From the cell containing the given text, extract its center point as (X, Y) coordinate. 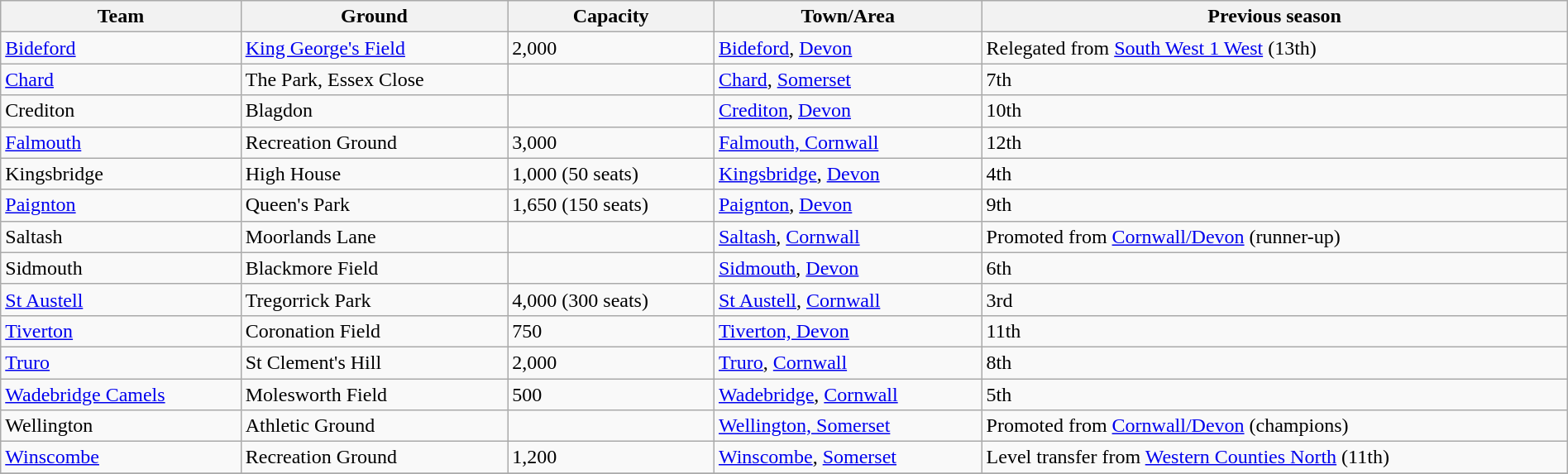
Relegated from South West 1 West (13th) (1274, 48)
Falmouth (121, 142)
Tiverton, Devon (848, 331)
Paignton, Devon (848, 205)
Moorlands Lane (374, 237)
Bideford, Devon (848, 48)
6th (1274, 268)
King George's Field (374, 48)
Winscombe (121, 457)
Capacity (611, 17)
Wadebridge, Cornwall (848, 395)
Promoted from Cornwall/Devon (runner-up) (1274, 237)
Paignton (121, 205)
Level transfer from Western Counties North (11th) (1274, 457)
Queen's Park (374, 205)
Wadebridge Camels (121, 395)
Coronation Field (374, 331)
Chard, Somerset (848, 79)
Bideford (121, 48)
Sidmouth, Devon (848, 268)
4,000 (300 seats) (611, 299)
4th (1274, 174)
Molesworth Field (374, 395)
Truro, Cornwall (848, 362)
Saltash (121, 237)
7th (1274, 79)
Blagdon (374, 111)
Truro (121, 362)
Kingsbridge (121, 174)
Wellington, Somerset (848, 426)
750 (611, 331)
High House (374, 174)
Athletic Ground (374, 426)
Tiverton (121, 331)
Wellington (121, 426)
Crediton (121, 111)
Town/Area (848, 17)
Kingsbridge, Devon (848, 174)
500 (611, 395)
Crediton, Devon (848, 111)
St Austell (121, 299)
11th (1274, 331)
St Clement's Hill (374, 362)
Falmouth, Cornwall (848, 142)
The Park, Essex Close (374, 79)
Blackmore Field (374, 268)
3,000 (611, 142)
Ground (374, 17)
Previous season (1274, 17)
St Austell, Cornwall (848, 299)
Chard (121, 79)
Tregorrick Park (374, 299)
Team (121, 17)
3rd (1274, 299)
9th (1274, 205)
10th (1274, 111)
1,200 (611, 457)
1,650 (150 seats) (611, 205)
12th (1274, 142)
Sidmouth (121, 268)
1,000 (50 seats) (611, 174)
5th (1274, 395)
Winscombe, Somerset (848, 457)
Promoted from Cornwall/Devon (champions) (1274, 426)
8th (1274, 362)
Saltash, Cornwall (848, 237)
